Extract the [X, Y] coordinate from the center of the cell holding the provided text.  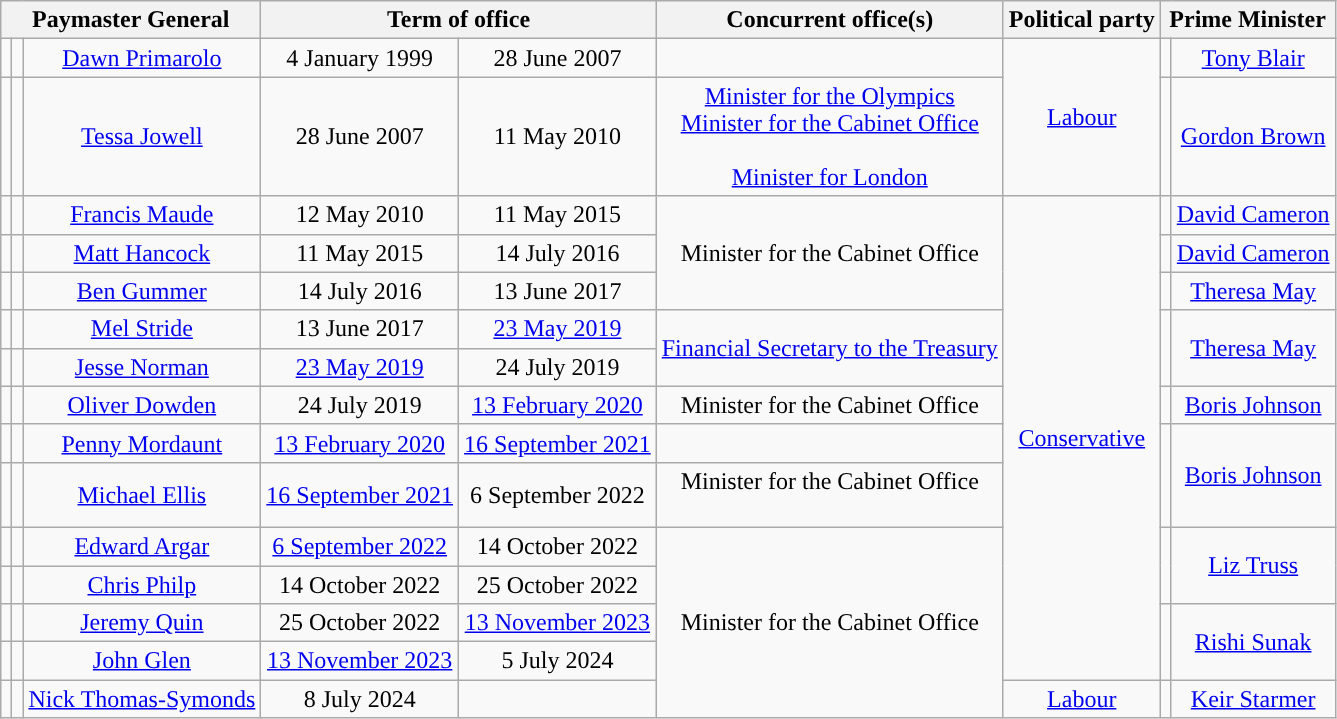
Minister for the OlympicsMinister for the Cabinet OfficeMinister for London [830, 136]
Term of office [458, 20]
Gordon Brown [1253, 136]
Political party [1082, 20]
Paymaster General [131, 20]
Mel Stride [142, 329]
Ben Gummer [142, 291]
11 May 2010 [558, 136]
John Glen [142, 661]
Financial Secretary to the Treasury [830, 348]
Rishi Sunak [1253, 642]
Conservative [1082, 438]
Tessa Jowell [142, 136]
Nick Thomas-Symonds [142, 699]
Tony Blair [1253, 58]
Michael Ellis [142, 494]
5 July 2024 [558, 661]
Chris Philp [142, 585]
4 January 1999 [360, 58]
Prime Minister [1248, 20]
Matt Hancock [142, 253]
8 July 2024 [360, 699]
Penny Mordaunt [142, 443]
Oliver Dowden [142, 405]
Concurrent office(s) [830, 20]
Edward Argar [142, 546]
Liz Truss [1253, 565]
Francis Maude [142, 215]
Jesse Norman [142, 367]
Keir Starmer [1253, 699]
Dawn Primarolo [142, 58]
Jeremy Quin [142, 623]
12 May 2010 [360, 215]
